Search for the cell housing the specified text and yield its [x, y] center coordinate. 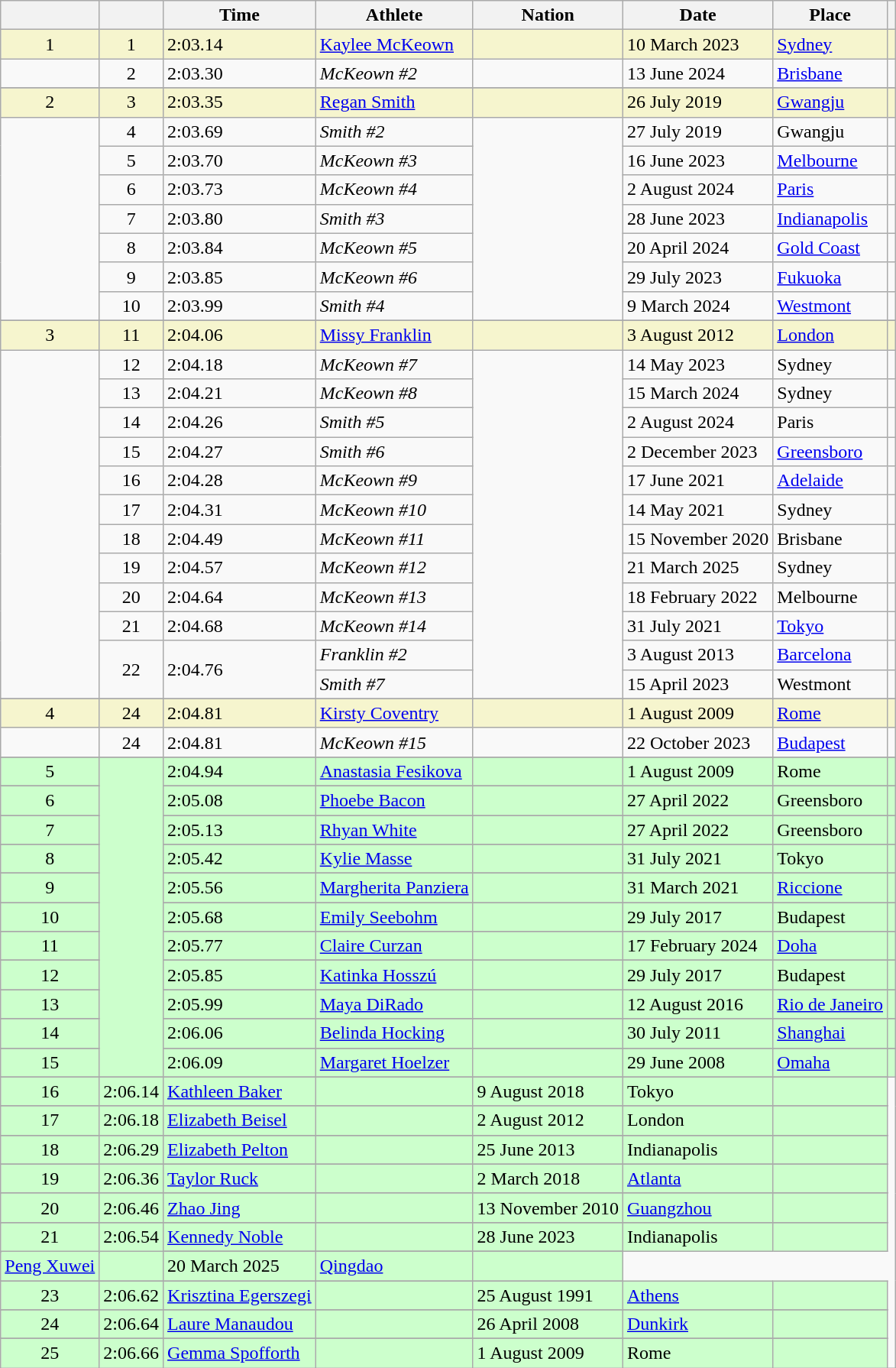
Katinka Hosszú [394, 975]
Athens [697, 1295]
2:06.18 [131, 1120]
McKeown #9 [394, 481]
2:04.26 [240, 423]
Anastasia Fesikova [394, 771]
McKeown #7 [394, 365]
Claire Curzan [394, 946]
2:05.08 [240, 800]
22 [131, 669]
2:04.18 [240, 365]
27 July 2019 [697, 131]
2:06.36 [131, 1178]
2:06.06 [240, 1033]
15 November 2020 [697, 539]
2:03.30 [240, 73]
30 July 2011 [697, 1033]
31 March 2021 [697, 888]
McKeown #14 [394, 626]
Athlete [394, 15]
Time [240, 15]
13 November 2010 [548, 1208]
Smith #6 [394, 452]
2:04.28 [240, 481]
25 June 2013 [548, 1149]
Adelaide [830, 481]
20 March 2025 [240, 1266]
29 July 2023 [697, 277]
McKeown #8 [394, 394]
Barcelona [830, 655]
McKeown #4 [394, 190]
Shanghai [830, 1033]
2:06.14 [131, 1091]
2:04.64 [240, 597]
9 August 2018 [548, 1091]
McKeown #2 [394, 73]
2:04.68 [240, 626]
2:03.69 [240, 131]
Elizabeth Beisel [240, 1120]
Belinda Hocking [394, 1033]
15 March 2024 [697, 394]
2:04.94 [240, 771]
McKeown #15 [394, 742]
3 August 2013 [697, 655]
2:05.56 [240, 888]
Smith #7 [394, 684]
12 August 2016 [697, 1004]
Smith #4 [394, 306]
2:05.42 [240, 859]
2:03.84 [240, 248]
Guangzhou [697, 1208]
Maya DiRado [394, 1004]
Kennedy Noble [240, 1237]
Smith #2 [394, 131]
29 June 2008 [697, 1062]
2:04.49 [240, 539]
McKeown #11 [394, 539]
Gemma Spofforth [240, 1353]
2:03.99 [240, 306]
26 April 2008 [548, 1324]
Omaha [830, 1062]
McKeown #12 [394, 568]
Kaylee McKeown [394, 44]
Dunkirk [697, 1324]
Date [697, 15]
15 April 2023 [697, 684]
2:03.85 [240, 277]
Place [830, 15]
2:05.68 [240, 917]
2 March 2018 [548, 1178]
Zhao Jing [240, 1208]
2:03.73 [240, 190]
2:06.64 [131, 1324]
2:06.66 [131, 1353]
Kylie Masse [394, 859]
Laure Manaudou [240, 1324]
2:04.27 [240, 452]
Smith #3 [394, 219]
21 March 2025 [697, 568]
2:04.31 [240, 510]
Riccione [830, 888]
Elizabeth Pelton [240, 1149]
2:03.70 [240, 160]
2:04.57 [240, 568]
2:06.09 [240, 1062]
25 [50, 1353]
Margaret Hoelzer [394, 1062]
Rio de Janeiro [830, 1004]
Atlanta [697, 1178]
Regan Smith [394, 102]
Smith #5 [394, 423]
Gold Coast [830, 248]
Doha [830, 946]
14 May 2021 [697, 510]
2:04.76 [240, 669]
17 February 2024 [697, 946]
Phoebe Bacon [394, 800]
Qingdao [394, 1266]
Kirsty Coventry [394, 713]
9 March 2024 [697, 306]
13 June 2024 [697, 73]
26 July 2019 [697, 102]
McKeown #6 [394, 277]
Taylor Ruck [240, 1178]
2:05.85 [240, 975]
Nation [548, 15]
Franklin #2 [394, 655]
2:05.99 [240, 1004]
2:04.21 [240, 394]
McKeown #5 [394, 248]
2:04.06 [240, 335]
Margherita Panziera [394, 888]
McKeown #3 [394, 160]
23 [50, 1295]
McKeown #13 [394, 597]
Krisztina Egerszegi [240, 1295]
22 October 2023 [697, 742]
2:05.13 [240, 829]
2:06.62 [131, 1295]
2:03.35 [240, 102]
2:06.46 [131, 1208]
2 August 2012 [548, 1120]
17 June 2021 [697, 481]
18 February 2022 [697, 597]
Fukuoka [830, 277]
2:06.54 [131, 1237]
14 May 2023 [697, 365]
Missy Franklin [394, 335]
25 August 1991 [548, 1295]
2:06.29 [131, 1149]
2:03.80 [240, 219]
3 August 2012 [697, 335]
Rhyan White [394, 829]
Emily Seebohm [394, 917]
16 June 2023 [697, 160]
Kathleen Baker [240, 1091]
2 December 2023 [697, 452]
McKeown #10 [394, 510]
2:03.14 [240, 44]
10 March 2023 [697, 44]
20 April 2024 [697, 248]
Peng Xuwei [50, 1266]
2:05.77 [240, 946]
